Scan for the cell matching the given text and deliver its [X, Y] coordinate at center. 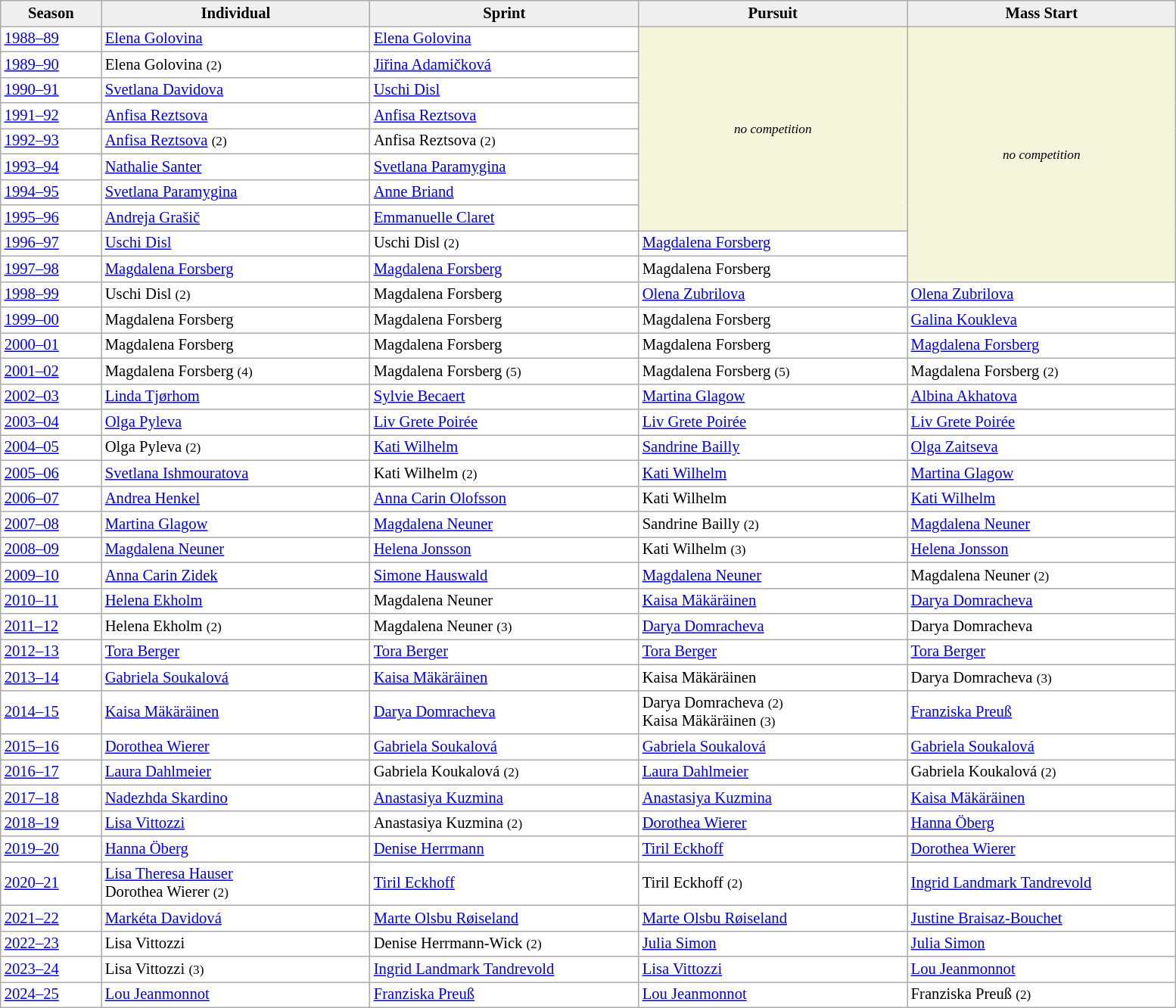
Mass Start [1041, 13]
2006–07 [51, 499]
1991–92 [51, 116]
2017–18 [51, 798]
2012–13 [51, 652]
Lisa Vittozzi (3) [236, 969]
2000–01 [51, 345]
1998–99 [51, 294]
Magdalena Neuner (2) [1041, 575]
2024–25 [51, 994]
Denise Herrmann-Wick (2) [504, 944]
Elena Golovina (2) [236, 64]
Olga Pyleva (2) [236, 447]
1996–97 [51, 243]
2014–15 [51, 712]
1988–89 [51, 39]
Magdalena Forsberg (4) [236, 371]
2020–21 [51, 883]
Linda Tjørhom [236, 397]
Helena Ekholm [236, 601]
2023–24 [51, 969]
Pursuit [773, 13]
Sylvie Becaert [504, 397]
2005–06 [51, 473]
Anne Briand [504, 192]
2003–04 [51, 422]
2007–08 [51, 524]
Olga Zaitseva [1041, 447]
2009–10 [51, 575]
2022–23 [51, 944]
Nadezhda Skardino [236, 798]
Andrea Henkel [236, 499]
Sandrine Bailly [773, 447]
Justine Braisaz-Bouchet [1041, 918]
Kati Wilhelm (3) [773, 549]
1994–95 [51, 192]
Darya Domracheva (3) [1041, 677]
Denise Herrmann [504, 848]
Kati Wilhelm (2) [504, 473]
Svetlana Ishmouratova [236, 473]
2013–14 [51, 677]
1989–90 [51, 64]
2001–02 [51, 371]
2008–09 [51, 549]
Season [51, 13]
Jiřina Adamičková [504, 64]
Magdalena Forsberg (2) [1041, 371]
1997–98 [51, 269]
Albina Akhatova [1041, 397]
Individual [236, 13]
1993–94 [51, 166]
Magdalena Neuner (3) [504, 626]
1990–91 [51, 90]
2004–05 [51, 447]
2018–19 [51, 823]
Anna Carin Zidek [236, 575]
Nathalie Santer [236, 166]
2015–16 [51, 747]
Sprint [504, 13]
Emmanuelle Claret [504, 217]
Galina Koukleva [1041, 320]
Markéta Davidová [236, 918]
Lisa Theresa Hauser Dorothea Wierer (2) [236, 883]
2010–11 [51, 601]
2021–22 [51, 918]
Simone Hauswald [504, 575]
Olga Pyleva [236, 422]
1992–93 [51, 141]
Sandrine Bailly (2) [773, 524]
1995–96 [51, 217]
2002–03 [51, 397]
Andreja Grašič [236, 217]
Anastasiya Kuzmina (2) [504, 823]
Svetlana Davidova [236, 90]
Darya Domracheva (2) Kaisa Mäkäräinen (3) [773, 712]
Franziska Preuß (2) [1041, 994]
Tiril Eckhoff (2) [773, 883]
2019–20 [51, 848]
2011–12 [51, 626]
2016–17 [51, 772]
Anna Carin Olofsson [504, 499]
Helena Ekholm (2) [236, 626]
1999–00 [51, 320]
